Output the (x, y) coordinate of the center of the cell containing the given text.  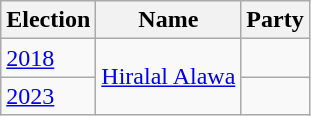
Hiralal Alawa (168, 77)
2023 (48, 96)
Party (275, 20)
2018 (48, 58)
Name (168, 20)
Election (48, 20)
